Extract the [X, Y] coordinate from the center of the cell holding the provided text.  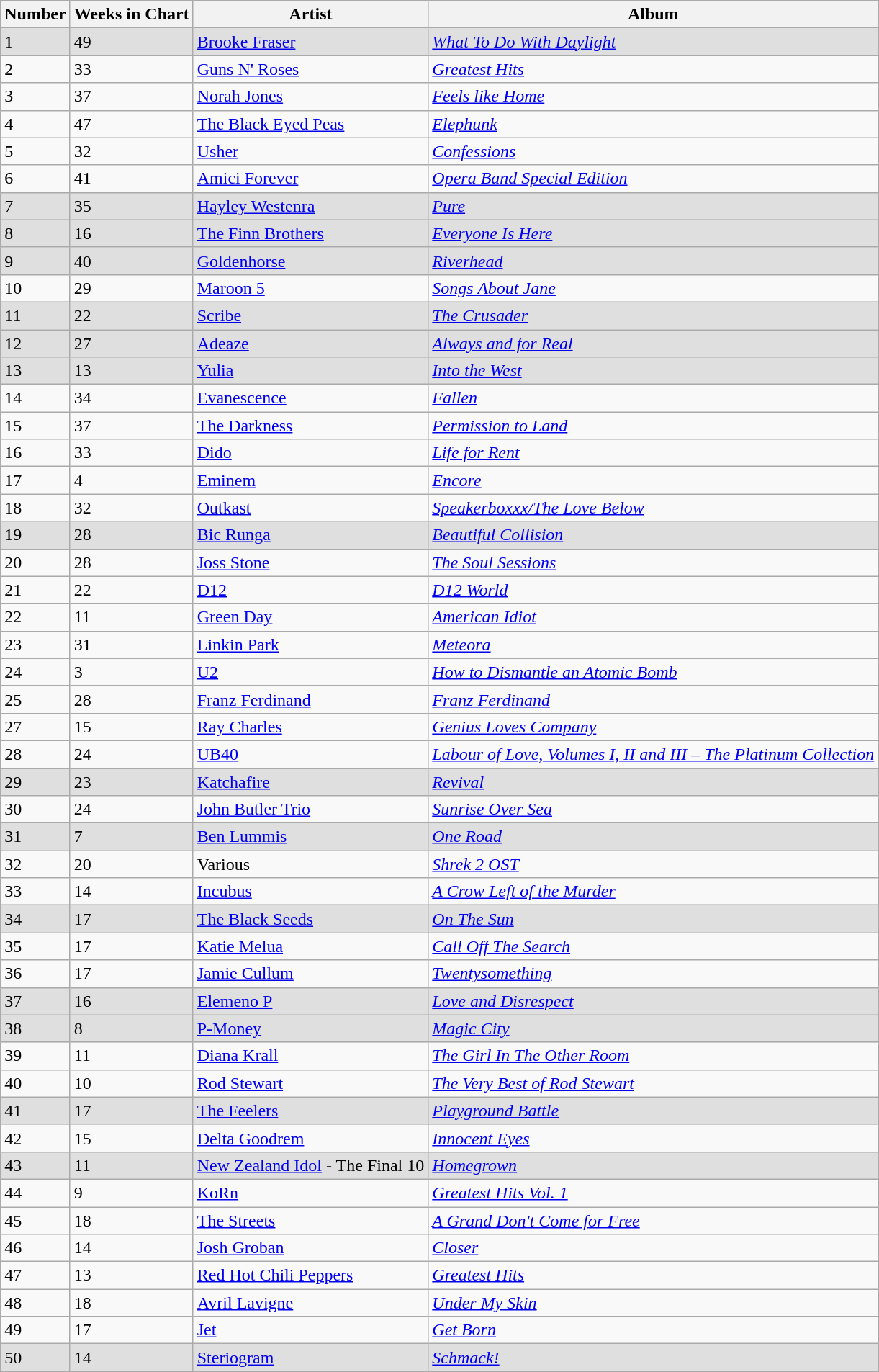
Life for Rent [654, 453]
Yulia [311, 371]
U2 [311, 672]
What To Do With Daylight [654, 42]
Encore [654, 480]
Closer [654, 1248]
John Butler Trio [311, 810]
A Crow Left of the Murder [654, 892]
Various [311, 864]
Evanescence [311, 398]
Beautiful Collision [654, 535]
Delta Goodrem [311, 1138]
New Zealand Idol - The Final 10 [311, 1165]
Schmack! [654, 1358]
The Black Eyed Peas [311, 124]
Everyone Is Here [654, 233]
43 [35, 1165]
Josh Groban [311, 1248]
Joss Stone [311, 562]
Pure [654, 206]
Amici Forever [311, 179]
Guns N' Roses [311, 69]
Opera Band Special Edition [654, 179]
Diana Krall [311, 1056]
KoRn [311, 1193]
2 [35, 69]
Linkin Park [311, 645]
Magic City [654, 1028]
1 [35, 42]
Steriogram [311, 1358]
On The Sun [654, 919]
Goldenhorse [311, 261]
One Road [654, 837]
42 [35, 1138]
The Feelers [311, 1111]
Usher [311, 151]
American Idiot [654, 617]
Red Hot Chili Peppers [311, 1275]
Under My Skin [654, 1303]
Rod Stewart [311, 1083]
Revival [654, 781]
Jamie Cullum [311, 974]
Ben Lummis [311, 837]
Weeks in Chart [131, 14]
Shrek 2 OST [654, 864]
Eminem [311, 480]
38 [35, 1028]
UB40 [311, 754]
Maroon 5 [311, 288]
48 [35, 1303]
Bic Runga [311, 535]
Brooke Fraser [311, 42]
Twentysomething [654, 974]
The Soul Sessions [654, 562]
Sunrise Over Sea [654, 810]
Elemeno P [311, 1001]
Greatest Hits Vol. 1 [654, 1193]
Dido [311, 453]
46 [35, 1248]
Genius Loves Company [654, 727]
Homegrown [654, 1165]
Innocent Eyes [654, 1138]
Into the West [654, 371]
12 [35, 344]
The Finn Brothers [311, 233]
Norah Jones [311, 97]
P-Money [311, 1028]
Always and for Real [654, 344]
Get Born [654, 1330]
Riverhead [654, 261]
The Very Best of Rod Stewart [654, 1083]
Scribe [311, 315]
Artist [311, 14]
Avril Lavigne [311, 1303]
Love and Disrespect [654, 1001]
Labour of Love, Volumes I, II and III – The Platinum Collection [654, 754]
Feels like Home [654, 97]
D12 [311, 590]
Call Off The Search [654, 946]
Songs About Jane [654, 288]
39 [35, 1056]
21 [35, 590]
The Crusader [654, 315]
Hayley Westenra [311, 206]
36 [35, 974]
The Black Seeds [311, 919]
50 [35, 1358]
30 [35, 810]
Jet [311, 1330]
Katie Melua [311, 946]
25 [35, 699]
Outkast [311, 508]
Ray Charles [311, 727]
44 [35, 1193]
D12 World [654, 590]
6 [35, 179]
Playground Battle [654, 1111]
The Girl In The Other Room [654, 1056]
Adeaze [311, 344]
Confessions [654, 151]
Meteora [654, 645]
The Streets [311, 1221]
45 [35, 1221]
How to Dismantle an Atomic Bomb [654, 672]
Fallen [654, 398]
Number [35, 14]
19 [35, 535]
A Grand Don't Come for Free [654, 1221]
Elephunk [654, 124]
The Darkness [311, 426]
Speakerboxxx/The Love Below [654, 508]
5 [35, 151]
Katchafire [311, 781]
Green Day [311, 617]
Incubus [311, 892]
Permission to Land [654, 426]
Album [654, 14]
